Find where the given text appears and provide that cell's center as (X, Y) coordinate. 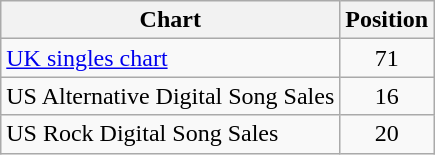
US Alternative Digital Song Sales (170, 96)
US Rock Digital Song Sales (170, 134)
Chart (170, 20)
71 (387, 58)
UK singles chart (170, 58)
Position (387, 20)
20 (387, 134)
16 (387, 96)
